From the cell containing the given text, extract its center point as (x, y) coordinate. 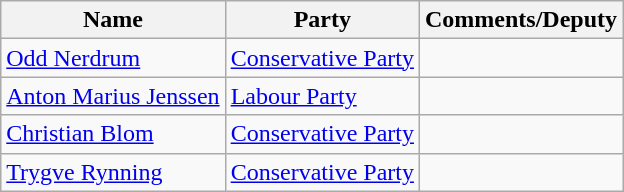
Christian Blom (113, 134)
Party (322, 20)
Anton Marius Jenssen (113, 96)
Name (113, 20)
Odd Nerdrum (113, 58)
Trygve Rynning (113, 172)
Labour Party (322, 96)
Comments/Deputy (522, 20)
